Determine the (x, y) coordinate at the center of the cell enclosing the given text.  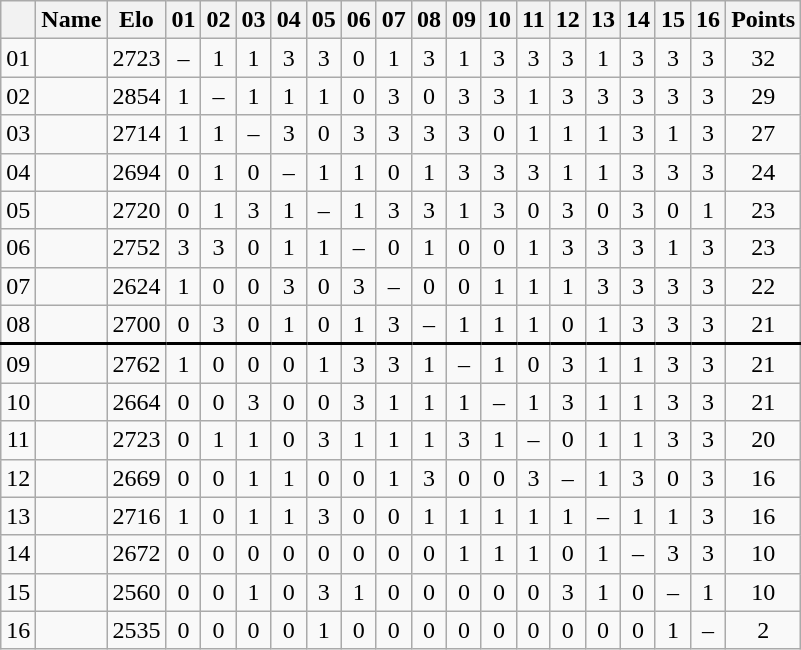
2694 (136, 172)
2720 (136, 210)
2669 (136, 478)
2664 (136, 402)
20 (764, 440)
2535 (136, 630)
2700 (136, 324)
2 (764, 630)
Name (72, 20)
Elo (136, 20)
2672 (136, 554)
2762 (136, 364)
2714 (136, 134)
27 (764, 134)
Points (764, 20)
2560 (136, 592)
2752 (136, 248)
2854 (136, 96)
32 (764, 58)
22 (764, 286)
29 (764, 96)
2716 (136, 516)
24 (764, 172)
2624 (136, 286)
